Output the (X, Y) coordinate of the center of the cell containing the given text.  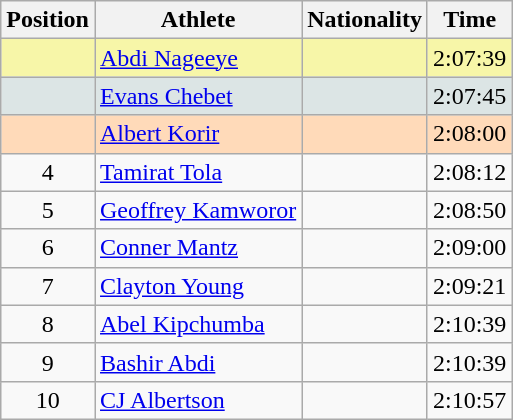
6 (48, 248)
Evans Chebet (198, 96)
Tamirat Tola (198, 172)
2:08:00 (469, 134)
Conner Mantz (198, 248)
2:07:39 (469, 58)
2:09:00 (469, 248)
Bashir Abdi (198, 362)
2:08:50 (469, 210)
2:07:45 (469, 96)
Clayton Young (198, 286)
9 (48, 362)
Time (469, 20)
7 (48, 286)
Nationality (365, 20)
2:09:21 (469, 286)
Albert Korir (198, 134)
Abdi Nageeye (198, 58)
Athlete (198, 20)
Position (48, 20)
CJ Albertson (198, 400)
2:10:57 (469, 400)
4 (48, 172)
8 (48, 324)
10 (48, 400)
5 (48, 210)
2:08:12 (469, 172)
Abel Kipchumba (198, 324)
Geoffrey Kamworor (198, 210)
